Determine the [x, y] coordinate at the center of the cell enclosing the given text.  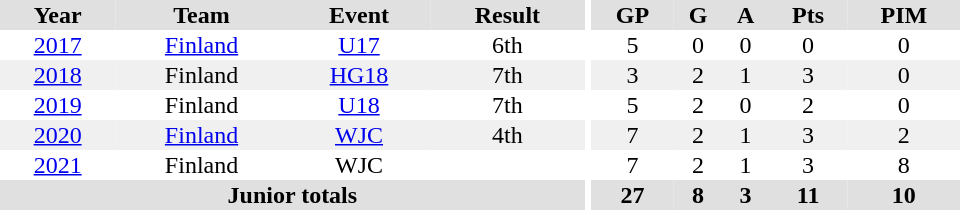
G [698, 15]
27 [632, 195]
Year [58, 15]
PIM [904, 15]
2017 [58, 45]
4th [507, 135]
HG18 [359, 75]
Pts [808, 15]
Event [359, 15]
6th [507, 45]
2019 [58, 105]
2021 [58, 165]
A [746, 15]
U17 [359, 45]
11 [808, 195]
Junior totals [292, 195]
2018 [58, 75]
U18 [359, 105]
GP [632, 15]
Result [507, 15]
2020 [58, 135]
10 [904, 195]
Team [202, 15]
